Identify which cell holds the provided text, then report its [x, y] central coordinate. 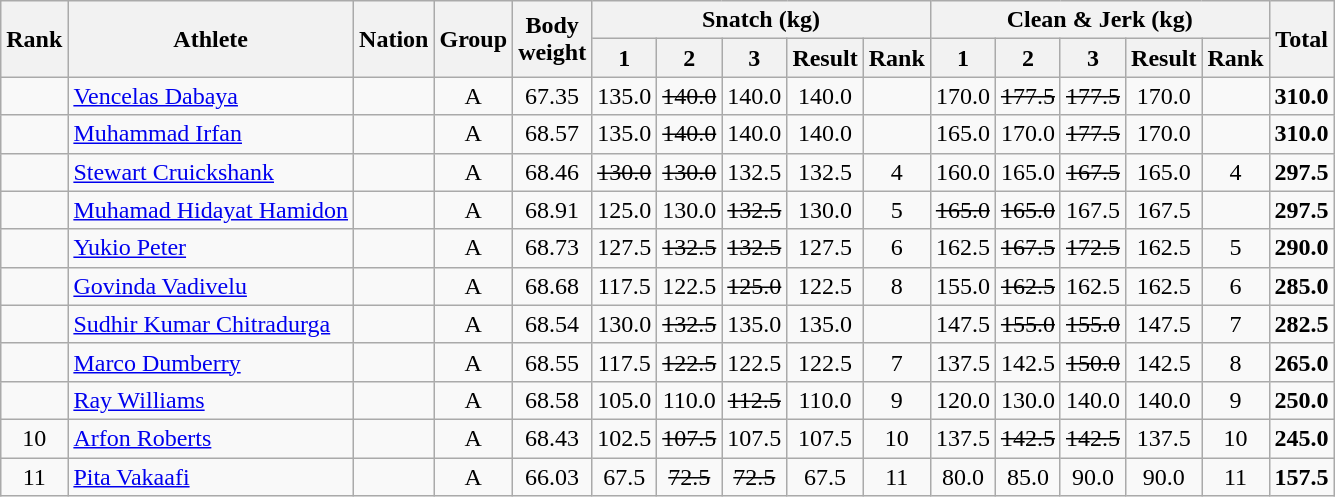
Pita Vakaafi [211, 477]
157.5 [1302, 477]
290.0 [1302, 248]
66.03 [552, 477]
68.73 [552, 248]
Yukio Peter [211, 248]
68.57 [552, 134]
150.0 [1092, 362]
68.91 [552, 210]
Ray Williams [211, 400]
160.0 [962, 172]
68.68 [552, 286]
67.35 [552, 96]
Snatch (kg) [762, 20]
Nation [394, 39]
68.43 [552, 438]
285.0 [1302, 286]
120.0 [962, 400]
85.0 [1028, 477]
Athlete [211, 39]
Arfon Roberts [211, 438]
68.55 [552, 362]
Clean & Jerk (kg) [1100, 20]
250.0 [1302, 400]
245.0 [1302, 438]
68.46 [552, 172]
112.5 [754, 400]
Muhamad Hidayat Hamidon [211, 210]
Marco Dumberry [211, 362]
Sudhir Kumar Chitradurga [211, 324]
Stewart Cruickshank [211, 172]
172.5 [1092, 248]
Vencelas Dabaya [211, 96]
Govinda Vadivelu [211, 286]
102.5 [624, 438]
Group [474, 39]
Muhammad Irfan [211, 134]
282.5 [1302, 324]
265.0 [1302, 362]
Total [1302, 39]
Bodyweight [552, 39]
80.0 [962, 477]
68.54 [552, 324]
105.0 [624, 400]
68.58 [552, 400]
